Identify which cell holds the provided text, then report its (X, Y) central coordinate. 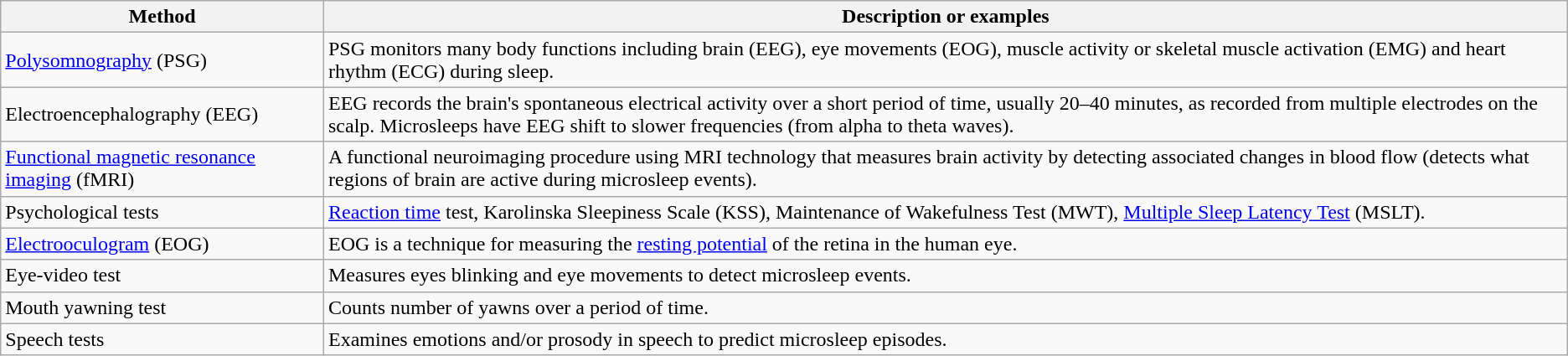
Electroencephalography (EEG) (162, 114)
Functional magnetic resonance imaging (fMRI) (162, 169)
Polysomnography (PSG) (162, 60)
EOG is a technique for measuring the resting potential of the retina in the human eye. (945, 244)
Electrooculogram (EOG) (162, 244)
Speech tests (162, 339)
Method (162, 17)
Reaction time test, Karolinska Sleepiness Scale (KSS), Maintenance of Wakefulness Test (MWT), Multiple Sleep Latency Test (MSLT). (945, 212)
Eye-video test (162, 276)
Mouth yawning test (162, 307)
Psychological tests (162, 212)
Counts number of yawns over a period of time. (945, 307)
Description or examples (945, 17)
Measures eyes blinking and eye movements to detect microsleep events. (945, 276)
Examines emotions and/or prosody in speech to predict microsleep episodes. (945, 339)
